Locate the cell with the specified text and output its [x, y] center coordinate. 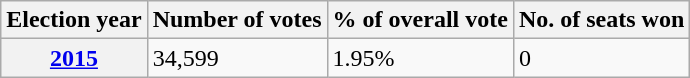
Election year [74, 20]
2015 [74, 58]
34,599 [237, 58]
% of overall vote [420, 20]
No. of seats won [601, 20]
1.95% [420, 58]
0 [601, 58]
Number of votes [237, 20]
